Output the (X, Y) coordinate of the center of the cell containing the given text.  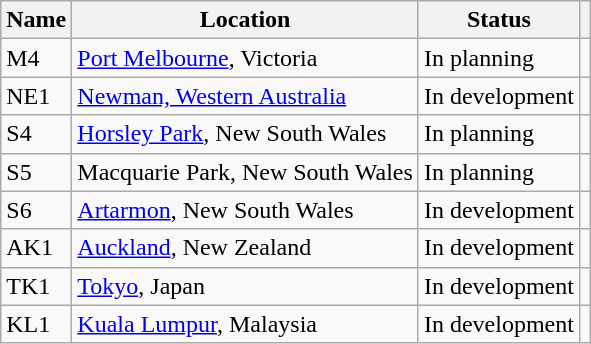
Tokyo, Japan (246, 286)
KL1 (36, 324)
S4 (36, 134)
TK1 (36, 286)
Name (36, 20)
NE1 (36, 96)
Port Melbourne, Victoria (246, 58)
Kuala Lumpur, Malaysia (246, 324)
Newman, Western Australia (246, 96)
Horsley Park, New South Wales (246, 134)
S5 (36, 172)
Location (246, 20)
Artarmon, New South Wales (246, 210)
AK1 (36, 248)
Auckland, New Zealand (246, 248)
S6 (36, 210)
M4 (36, 58)
Status (498, 20)
Macquarie Park, New South Wales (246, 172)
